Locate the cell with the specified text and output its [x, y] center coordinate. 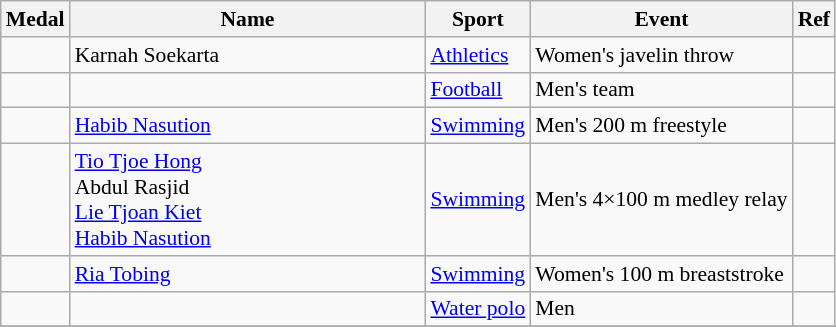
Event [661, 19]
Habib Nasution [248, 126]
Men's 200 m freestyle [661, 126]
Ref [814, 19]
Sport [478, 19]
Men's 4×100 m medley relay [661, 200]
Water polo [478, 309]
Ria Tobing [248, 274]
Men's team [661, 90]
Tio Tjoe HongAbdul RasjidLie Tjoan KietHabib Nasution [248, 200]
Karnah Soekarta [248, 55]
Football [478, 90]
Women's javelin throw [661, 55]
Women's 100 m breaststroke [661, 274]
Men [661, 309]
Medal [36, 19]
Name [248, 19]
Athletics [478, 55]
